Locate the cell with the specified text and output its (x, y) center coordinate. 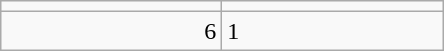
1 (332, 31)
6 (112, 31)
